Extract the [X, Y] coordinate from the center of the cell holding the provided text.  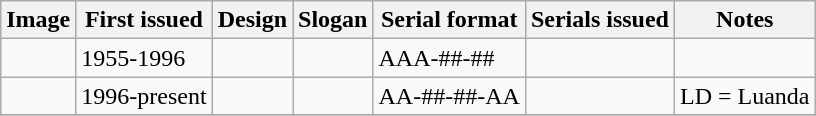
1996-present [144, 96]
Design [252, 20]
AA-##-##-AA [449, 96]
AAA-##-## [449, 58]
Notes [744, 20]
First issued [144, 20]
LD = Luanda [744, 96]
Image [38, 20]
Slogan [333, 20]
1955-1996 [144, 58]
Serials issued [600, 20]
Serial format [449, 20]
